Extract the (X, Y) coordinate from the center of the cell holding the provided text.  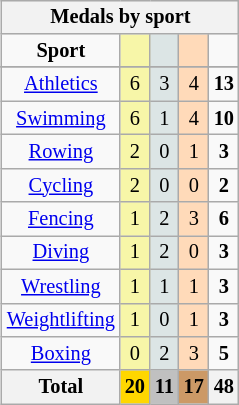
13 (224, 84)
Swimming (61, 118)
10 (224, 118)
Total (61, 387)
Medals by sport (120, 17)
Diving (61, 253)
17 (194, 387)
Rowing (61, 152)
Sport (61, 51)
Wrestling (61, 286)
Boxing (61, 354)
20 (135, 387)
Athletics (61, 84)
Cycling (61, 185)
Fencing (61, 219)
Weightlifting (61, 320)
5 (224, 354)
11 (164, 387)
48 (224, 387)
